Detect which cell encompasses the target text, then output its [x, y] center coordinate. 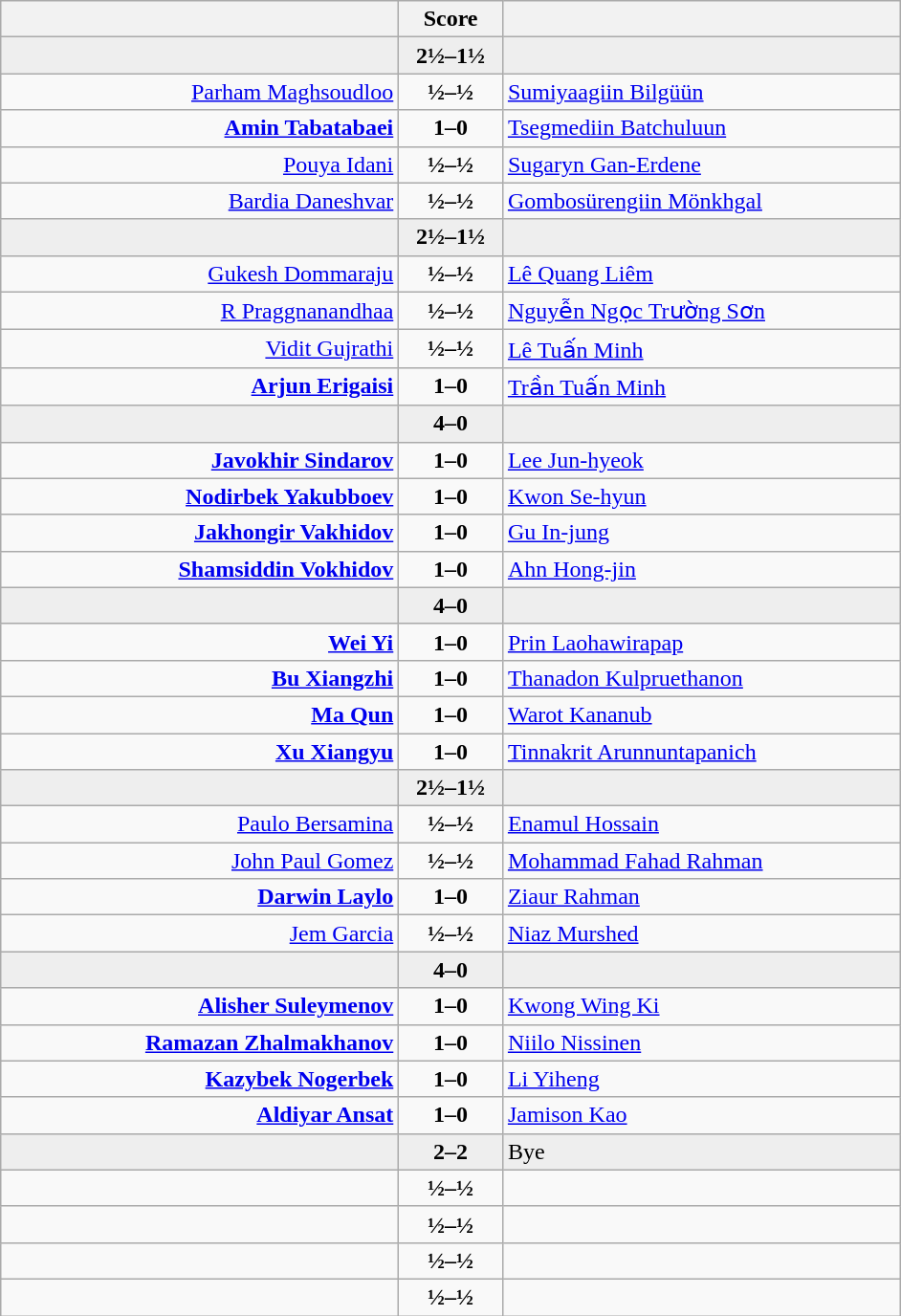
Thanadon Kulpruethanon [701, 678]
Wei Yi [200, 642]
Nodirbek Yakubboev [200, 496]
Ramazan Zhalmakhanov [200, 1042]
Prin Laohawirapap [701, 642]
Vidit Gujrathi [200, 349]
Tinnakrit Arunnuntapanich [701, 751]
Lê Tuấn Minh [701, 349]
Warot Kananub [701, 714]
Paulo Bersamina [200, 824]
Tsegmediin Batchuluun [701, 128]
Enamul Hossain [701, 824]
Mohammad Fahad Rahman [701, 861]
Darwin Laylo [200, 897]
Parham Maghsoudloo [200, 92]
Gombosürengiin Mönkhgal [701, 201]
Li Yiheng [701, 1079]
John Paul Gomez [200, 861]
Kazybek Nogerbek [200, 1079]
Kwon Se-hyun [701, 496]
Amin Tabatabaei [200, 128]
Lee Jun-hyeok [701, 460]
Aldiyar Ansat [200, 1115]
Ahn Hong-jin [701, 569]
Bu Xiangzhi [200, 678]
Javokhir Sindarov [200, 460]
Jakhongir Vakhidov [200, 533]
Niaz Murshed [701, 933]
Trần Tuấn Minh [701, 386]
Bardia Daneshvar [200, 201]
Shamsiddin Vokhidov [200, 569]
R Praggnanandhaa [200, 311]
2–2 [451, 1151]
Pouya Idani [200, 164]
Niilo Nissinen [701, 1042]
Score [451, 19]
Sumiyaagiin Bilgüün [701, 92]
Xu Xiangyu [200, 751]
Gu In-jung [701, 533]
Ziaur Rahman [701, 897]
Alisher Suleymenov [200, 1006]
Lê Quang Liêm [701, 274]
Ma Qun [200, 714]
Jem Garcia [200, 933]
Bye [701, 1151]
Sugaryn Gan-Erdene [701, 164]
Kwong Wing Ki [701, 1006]
Jamison Kao [701, 1115]
Arjun Erigaisi [200, 386]
Nguyễn Ngọc Trường Sơn [701, 311]
Gukesh Dommaraju [200, 274]
